Detect which cell encompasses the target text, then output its (x, y) center coordinate. 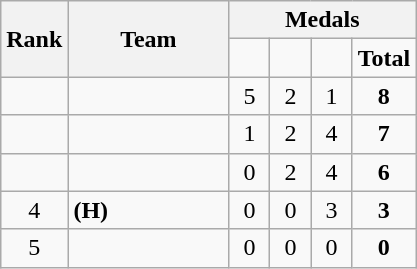
6 (384, 172)
7 (384, 134)
(H) (148, 210)
Total (384, 58)
Medals (322, 20)
Rank (34, 39)
Team (148, 39)
8 (384, 96)
